Search for the cell housing the specified text and yield its (x, y) center coordinate. 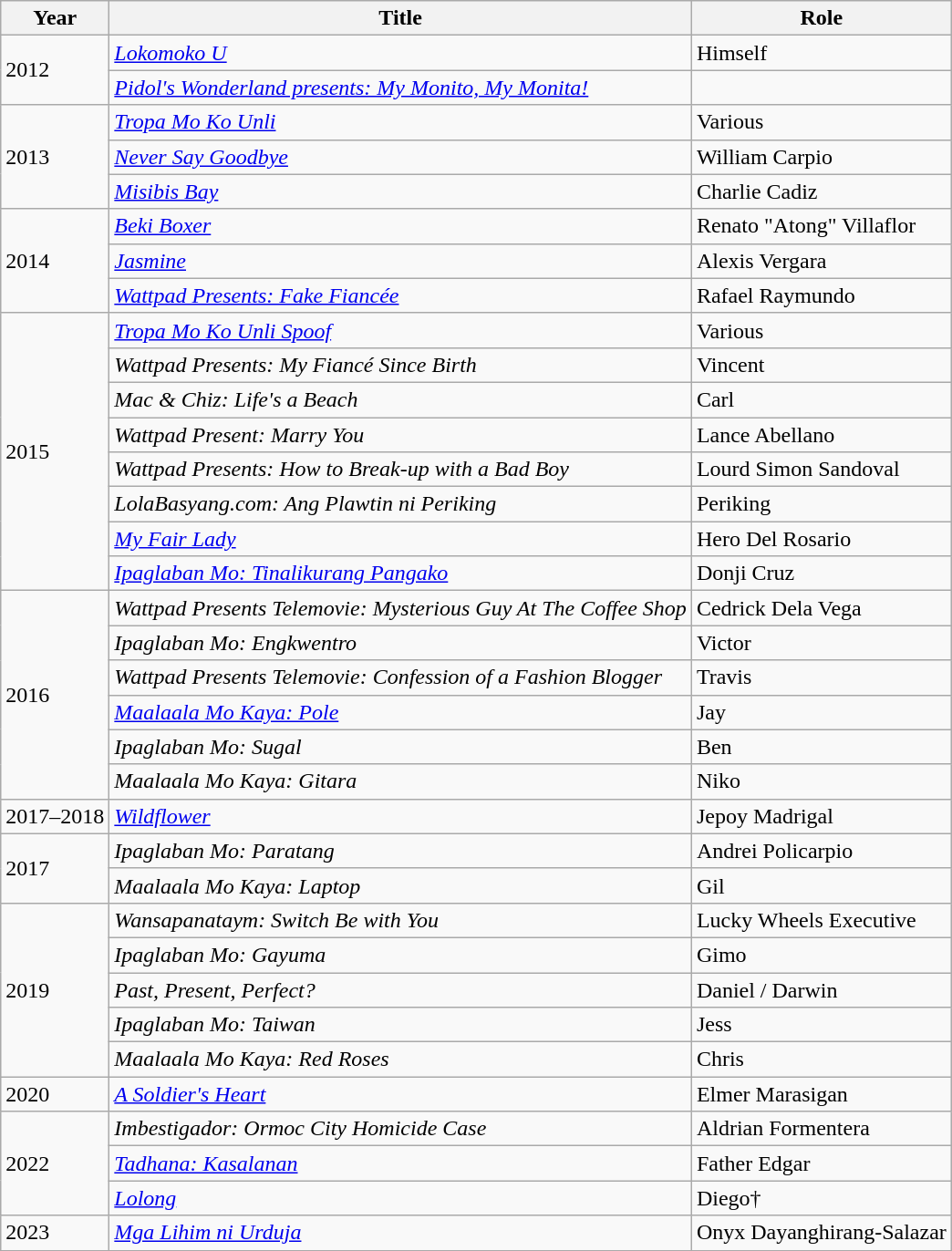
Wattpad Presents Telemovie: Mysterious Guy At The Coffee Shop (401, 608)
Title (401, 18)
Ipaglaban Mo: Gayuma (401, 955)
Chris (821, 1060)
My Fair Lady (401, 539)
Jasmine (401, 261)
Travis (821, 677)
Hero Del Rosario (821, 539)
Diego† (821, 1198)
Role (821, 18)
Maalaala Mo Kaya: Pole (401, 712)
Year (55, 18)
Imbestigador: Ormoc City Homicide Case (401, 1129)
Wattpad Present: Marry You (401, 435)
Lucky Wheels Executive (821, 920)
2023 (55, 1233)
LolaBasyang.com: Ang Plawtin ni Periking (401, 504)
Lourd Simon Sandoval (821, 470)
Ipaglaban Mo: Paratang (401, 851)
2014 (55, 261)
Ipaglaban Mo: Engkwentro (401, 643)
Maalaala Mo Kaya: Laptop (401, 885)
Wattpad Presents: Fake Fiancée (401, 295)
Gimo (821, 955)
Aldrian Formentera (821, 1129)
Mac & Chiz: Life's a Beach (401, 399)
2016 (55, 695)
Misibis Bay (401, 191)
Elmer Marasigan (821, 1094)
2017 (55, 868)
Mga Lihim ni Urduja (401, 1233)
Beki Boxer (401, 226)
2017–2018 (55, 816)
Past, Present, Perfect? (401, 989)
Lokomoko U (401, 53)
Lolong (401, 1198)
Rafael Raymundo (821, 295)
Maalaala Mo Kaya: Red Roses (401, 1060)
Charlie Cadiz (821, 191)
2012 (55, 70)
Vincent (821, 365)
Jepoy Madrigal (821, 816)
Alexis Vergara (821, 261)
Carl (821, 399)
Gil (821, 885)
Jay (821, 712)
William Carpio (821, 157)
Wattpad Presents Telemovie: Confession of a Fashion Blogger (401, 677)
Ben (821, 747)
Maalaala Mo Kaya: Gitara (401, 781)
Daniel / Darwin (821, 989)
2022 (55, 1163)
Wansapanataym: Switch Be with You (401, 920)
Ipaglaban Mo: Sugal (401, 747)
2019 (55, 989)
2020 (55, 1094)
Niko (821, 781)
Tropa Mo Ko Unli Spoof (401, 330)
Jess (821, 1025)
Himself (821, 53)
Father Edgar (821, 1163)
Cedrick Dela Vega (821, 608)
Ipaglaban Mo: Tinalikurang Pangako (401, 574)
Wattpad Presents: My Fiancé Since Birth (401, 365)
Tadhana: Kasalanan (401, 1163)
Donji Cruz (821, 574)
Andrei Policarpio (821, 851)
Onyx Dayanghirang-Salazar (821, 1233)
2015 (55, 451)
Victor (821, 643)
Wattpad Presents: How to Break-up with a Bad Boy (401, 470)
Periking (821, 504)
Wildflower (401, 816)
A Soldier's Heart (401, 1094)
Never Say Goodbye (401, 157)
Tropa Mo Ko Unli (401, 122)
Pidol's Wonderland presents: My Monito, My Monita! (401, 88)
Ipaglaban Mo: Taiwan (401, 1025)
2013 (55, 157)
Lance Abellano (821, 435)
Renato "Atong" Villaflor (821, 226)
